Search for the cell housing the specified text and yield its [x, y] center coordinate. 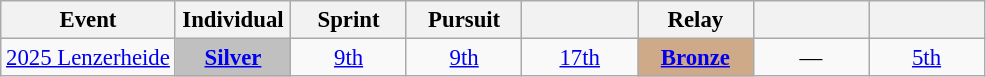
Sprint [349, 20]
Bronze [696, 58]
Relay [696, 20]
Individual [233, 20]
— [811, 58]
5th [927, 58]
17th [580, 58]
2025 Lenzerheide [88, 58]
Event [88, 20]
Pursuit [464, 20]
Silver [233, 58]
